Provide the (X, Y) coordinate of the cell's center where the given text is located.  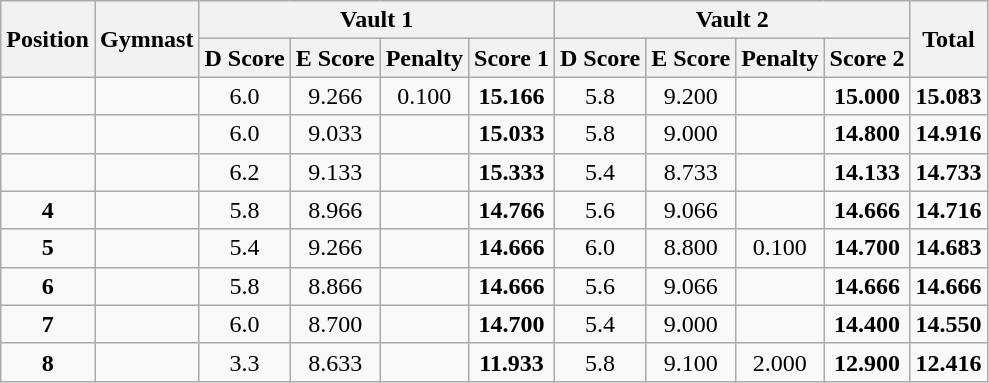
8.966 (335, 210)
Vault 1 (377, 20)
15.166 (512, 96)
9.133 (335, 172)
14.916 (948, 134)
3.3 (244, 362)
8.733 (691, 172)
7 (48, 324)
8 (48, 362)
15.000 (867, 96)
6 (48, 286)
14.800 (867, 134)
8.633 (335, 362)
12.416 (948, 362)
14.133 (867, 172)
14.766 (512, 210)
5 (48, 248)
14.550 (948, 324)
14.683 (948, 248)
14.716 (948, 210)
Position (48, 39)
6.2 (244, 172)
Gymnast (146, 39)
8.866 (335, 286)
9.200 (691, 96)
14.400 (867, 324)
15.033 (512, 134)
4 (48, 210)
15.083 (948, 96)
9.033 (335, 134)
9.100 (691, 362)
8.800 (691, 248)
2.000 (780, 362)
14.733 (948, 172)
15.333 (512, 172)
11.933 (512, 362)
Score 2 (867, 58)
12.900 (867, 362)
Total (948, 39)
Score 1 (512, 58)
8.700 (335, 324)
Vault 2 (732, 20)
